Locate the cell with the specified text and output its [X, Y] center coordinate. 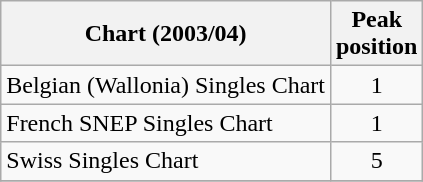
Peakposition [376, 34]
Belgian (Wallonia) Singles Chart [166, 85]
Chart (2003/04) [166, 34]
5 [376, 161]
French SNEP Singles Chart [166, 123]
Swiss Singles Chart [166, 161]
